Scan for the cell matching the given text and deliver its [X, Y] coordinate at center. 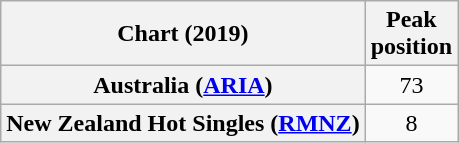
Australia (ARIA) [183, 85]
Chart (2019) [183, 34]
8 [411, 123]
New Zealand Hot Singles (RMNZ) [183, 123]
73 [411, 85]
Peakposition [411, 34]
